Provide the (X, Y) coordinate of the cell's center where the given text is located.  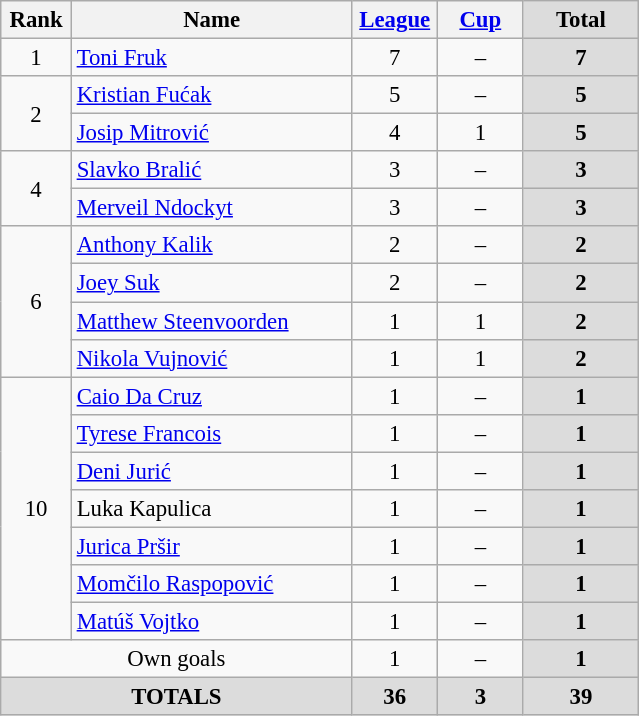
Toni Fruk (212, 58)
Own goals (176, 659)
Kristian Fućak (212, 95)
Deni Jurić (212, 471)
Cup (481, 20)
10 (36, 508)
Momčilo Raspopović (212, 584)
League (395, 20)
Tyrese Francois (212, 433)
Rank (36, 20)
39 (581, 697)
6 (36, 301)
Anthony Kalik (212, 245)
Total (581, 20)
Merveil Ndockyt (212, 208)
Name (212, 20)
Matúš Vojtko (212, 621)
Josip Mitrović (212, 133)
Nikola Vujnović (212, 358)
Slavko Bralić (212, 170)
Caio Da Cruz (212, 396)
Jurica Pršir (212, 546)
TOTALS (176, 697)
36 (395, 697)
Luka Kapulica (212, 509)
Matthew Steenvoorden (212, 321)
Joey Suk (212, 283)
